From the cell containing the given text, extract its center point as (x, y) coordinate. 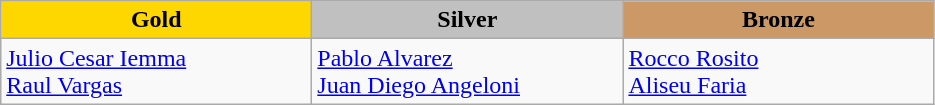
Silver (468, 20)
Rocco RositoAliseu Faria (778, 72)
Pablo AlvarezJuan Diego Angeloni (468, 72)
Bronze (778, 20)
Julio Cesar IemmaRaul Vargas (156, 72)
Gold (156, 20)
